Scan for the cell matching the given text and deliver its (x, y) coordinate at center. 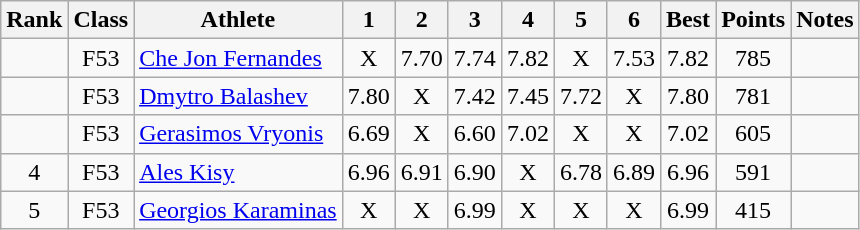
2 (422, 20)
6.60 (474, 134)
415 (754, 210)
7.45 (528, 96)
Ales Kisy (238, 172)
3 (474, 20)
Points (754, 20)
Class (101, 20)
6.78 (580, 172)
605 (754, 134)
Notes (825, 20)
6.91 (422, 172)
Gerasimos Vryonis (238, 134)
Rank (34, 20)
7.72 (580, 96)
7.42 (474, 96)
7.70 (422, 58)
Che Jon Fernandes (238, 58)
Georgios Karaminas (238, 210)
6.89 (634, 172)
Dmytro Balashev (238, 96)
7.74 (474, 58)
1 (368, 20)
7.53 (634, 58)
6.90 (474, 172)
781 (754, 96)
Athlete (238, 20)
591 (754, 172)
6.69 (368, 134)
6 (634, 20)
Best (688, 20)
785 (754, 58)
